Capture the cell that displays the provided text and extract its [x, y] central coordinate. 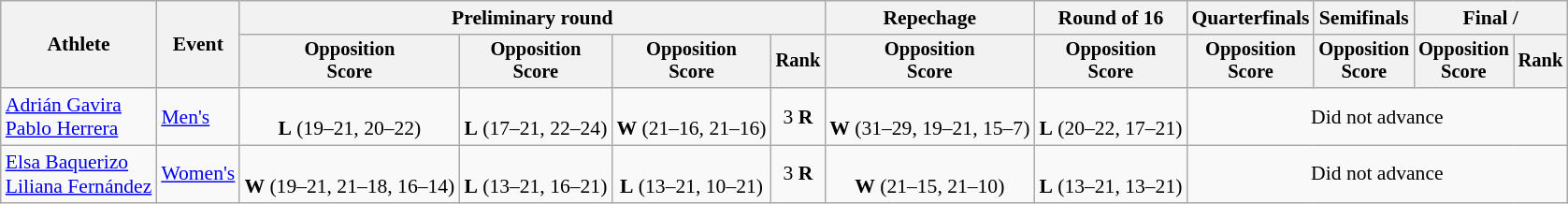
Final / [1490, 18]
Men's [198, 116]
L (13–21, 13–21) [1111, 174]
Repechage [929, 18]
Adrián GaviraPablo Herrera [79, 116]
L (20–22, 17–21) [1111, 116]
Elsa BaquerizoLiliana Fernández [79, 174]
Event [198, 45]
Preliminary round [532, 18]
Athlete [79, 45]
L (13–21, 16–21) [535, 174]
L (13–21, 10–21) [691, 174]
Semifinals [1363, 18]
W (21–16, 21–16) [691, 116]
W (19–21, 21–18, 16–14) [350, 174]
W (31–29, 19–21, 15–7) [929, 116]
L (19–21, 20–22) [350, 116]
W (21–15, 21–10) [929, 174]
Women's [198, 174]
L (17–21, 22–24) [535, 116]
Round of 16 [1111, 18]
Quarterfinals [1250, 18]
